Locate the cell with the specified text and output its (x, y) center coordinate. 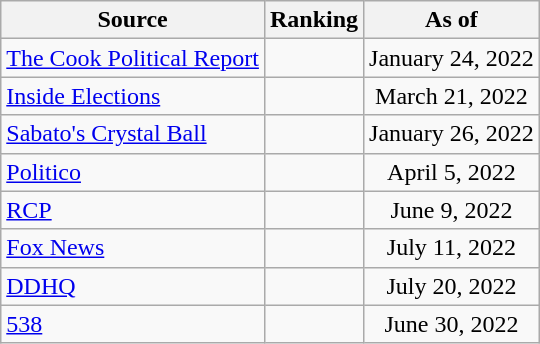
January 26, 2022 (452, 134)
Fox News (133, 248)
April 5, 2022 (452, 172)
Politico (133, 172)
June 9, 2022 (452, 210)
Ranking (314, 20)
RCP (133, 210)
As of (452, 20)
The Cook Political Report (133, 58)
Source (133, 20)
538 (133, 324)
July 11, 2022 (452, 248)
June 30, 2022 (452, 324)
July 20, 2022 (452, 286)
DDHQ (133, 286)
January 24, 2022 (452, 58)
Inside Elections (133, 96)
Sabato's Crystal Ball (133, 134)
March 21, 2022 (452, 96)
